Provide the (x, y) coordinate of the cell's center where the given text is located.  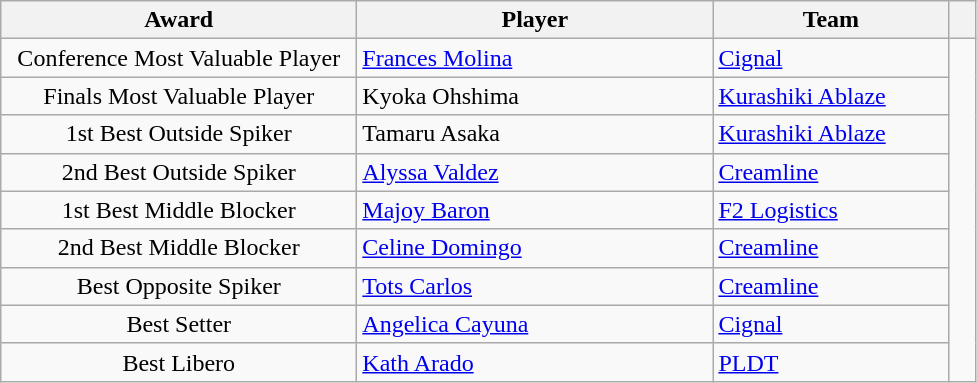
Team (831, 20)
Finals Most Valuable Player (179, 96)
Alyssa Valdez (535, 172)
Best Opposite Spiker (179, 286)
2nd Best Outside Spiker (179, 172)
Angelica Cayuna (535, 324)
Tamaru Asaka (535, 134)
2nd Best Middle Blocker (179, 248)
Award (179, 20)
Kath Arado (535, 362)
Frances Molina (535, 58)
1st Best Middle Blocker (179, 210)
Tots Carlos (535, 286)
Majoy Baron (535, 210)
1st Best Outside Spiker (179, 134)
Best Setter (179, 324)
PLDT (831, 362)
Player (535, 20)
F2 Logistics (831, 210)
Conference Most Valuable Player (179, 58)
Best Libero (179, 362)
Kyoka Ohshima (535, 96)
Celine Domingo (535, 248)
